Output the [x, y] coordinate of the center of the cell containing the given text.  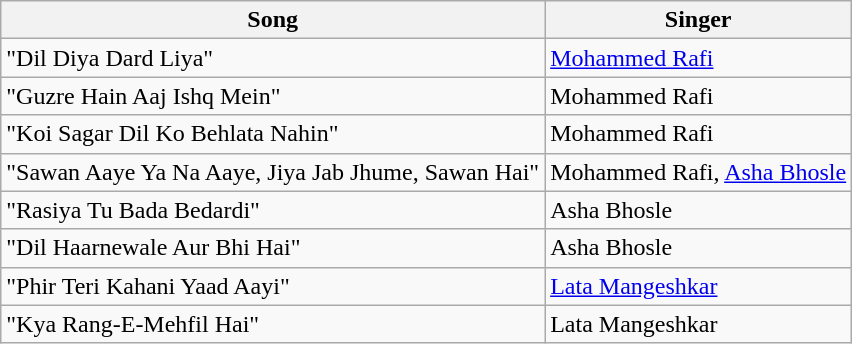
"Dil Diya Dard Liya" [273, 58]
Mohammed Rafi, Asha Bhosle [698, 172]
"Sawan Aaye Ya Na Aaye, Jiya Jab Jhume, Sawan Hai" [273, 172]
"Phir Teri Kahani Yaad Aayi" [273, 286]
"Guzre Hain Aaj Ishq Mein" [273, 96]
"Dil Haarnewale Aur Bhi Hai" [273, 248]
"Koi Sagar Dil Ko Behlata Nahin" [273, 134]
Song [273, 20]
"Kya Rang-E-Mehfil Hai" [273, 324]
"Rasiya Tu Bada Bedardi" [273, 210]
Singer [698, 20]
